Pinpoint the cell where the given text exists, returning its (X, Y) midpoint coordinate. 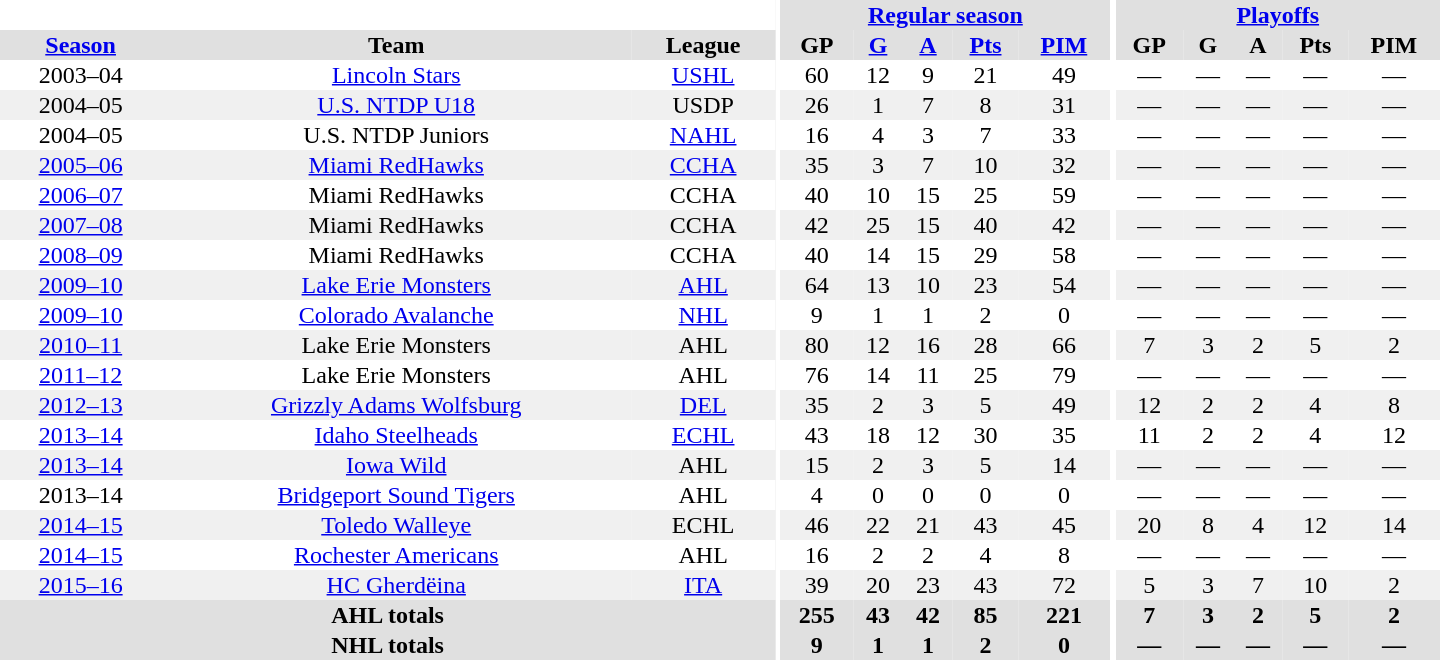
U.S. NTDP U18 (396, 105)
221 (1064, 615)
2006–07 (80, 195)
54 (1064, 285)
League (703, 45)
Season (80, 45)
72 (1064, 585)
39 (817, 585)
85 (986, 615)
66 (1064, 345)
Toledo Walleye (396, 525)
2011–12 (80, 375)
U.S. NTDP Juniors (396, 135)
AHL totals (388, 615)
Lincoln Stars (396, 75)
Bridgeport Sound Tigers (396, 495)
ITA (703, 585)
28 (986, 345)
USHL (703, 75)
79 (1064, 375)
80 (817, 345)
Colorado Avalanche (396, 315)
2010–11 (80, 345)
32 (1064, 165)
45 (1064, 525)
NHL (703, 315)
Idaho Steelheads (396, 435)
76 (817, 375)
46 (817, 525)
31 (1064, 105)
22 (878, 525)
Iowa Wild (396, 465)
NHL totals (388, 645)
18 (878, 435)
Rochester Americans (396, 555)
2003–04 (80, 75)
59 (1064, 195)
USDP (703, 105)
Regular season (946, 15)
2005–06 (80, 165)
255 (817, 615)
2007–08 (80, 225)
Playoffs (1278, 15)
Team (396, 45)
DEL (703, 405)
33 (1064, 135)
Grizzly Adams Wolfsburg (396, 405)
2008–09 (80, 255)
30 (986, 435)
2015–16 (80, 585)
60 (817, 75)
64 (817, 285)
2012–13 (80, 405)
13 (878, 285)
HC Gherdëina (396, 585)
26 (817, 105)
29 (986, 255)
NAHL (703, 135)
58 (1064, 255)
